Extract the (x, y) coordinate from the center of the cell holding the provided text.  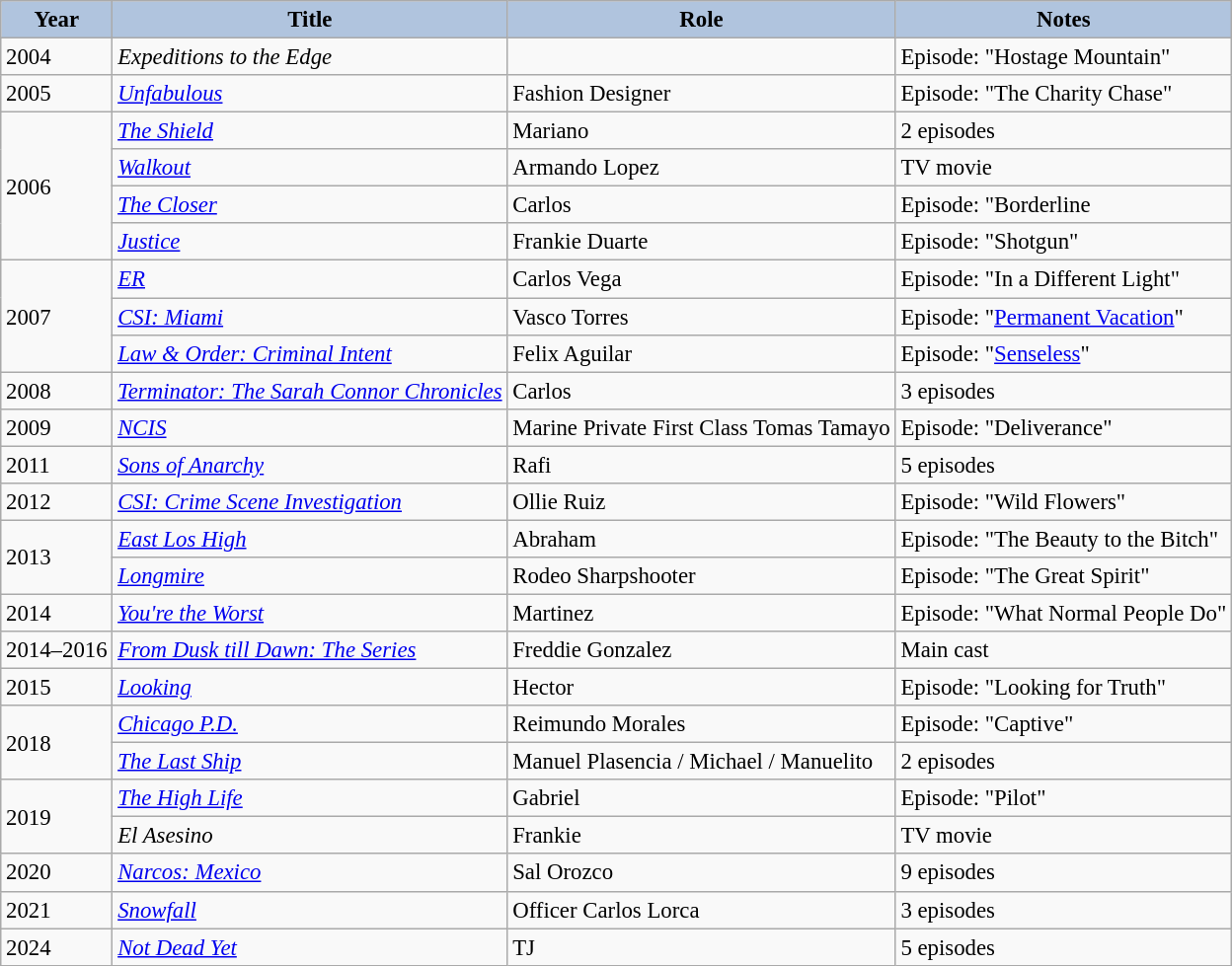
Notes (1063, 20)
Year (57, 20)
Episode: "Pilot" (1063, 798)
Episode: "Looking for Truth" (1063, 688)
Episode: "Wild Flowers" (1063, 502)
2009 (57, 427)
Sons of Anarchy (310, 465)
The High Life (310, 798)
2012 (57, 502)
Gabriel (701, 798)
Episode: "What Normal People Do" (1063, 613)
Felix Aguilar (701, 353)
2007 (57, 316)
2020 (57, 873)
2018 (57, 742)
2008 (57, 391)
Episode: "Captive" (1063, 724)
2019 (57, 817)
Episode: "The Charity Chase" (1063, 94)
NCIS (310, 427)
2005 (57, 94)
El Asesino (310, 836)
2013 (57, 557)
Frankie (701, 836)
Rafi (701, 465)
Frankie Duarte (701, 242)
2011 (57, 465)
Fashion Designer (701, 94)
2014–2016 (57, 650)
Role (701, 20)
Episode: "Hostage Mountain" (1063, 57)
Freddie Gonzalez (701, 650)
Main cast (1063, 650)
Walkout (310, 168)
Snowfall (310, 910)
Sal Orozco (701, 873)
Mariano (701, 131)
Reimundo Morales (701, 724)
2006 (57, 186)
CSI: Crime Scene Investigation (310, 502)
Expeditions to the Edge (310, 57)
Law & Order: Criminal Intent (310, 353)
2015 (57, 688)
Episode: "Permanent Vacation" (1063, 317)
2004 (57, 57)
Longmire (310, 576)
Not Dead Yet (310, 947)
From Dusk till Dawn: The Series (310, 650)
Carlos Vega (701, 279)
TJ (701, 947)
CSI: Miami (310, 317)
2014 (57, 613)
ER (310, 279)
9 episodes (1063, 873)
Chicago P.D. (310, 724)
Narcos: Mexico (310, 873)
Abraham (701, 539)
Justice (310, 242)
Looking (310, 688)
2024 (57, 947)
The Shield (310, 131)
Vasco Torres (701, 317)
You're the Worst (310, 613)
2021 (57, 910)
Armando Lopez (701, 168)
Manuel Plasencia / Michael / Manuelito (701, 762)
Hector (701, 688)
Episode: "Shotgun" (1063, 242)
Rodeo Sharpshooter (701, 576)
Martinez (701, 613)
Marine Private First Class Tomas Tamayo (701, 427)
Episode: "Deliverance" (1063, 427)
Episode: "The Beauty to the Bitch" (1063, 539)
The Last Ship (310, 762)
Title (310, 20)
Episode: "Senseless" (1063, 353)
Ollie Ruiz (701, 502)
East Los High (310, 539)
Episode: "Borderline (1063, 205)
Unfabulous (310, 94)
Officer Carlos Lorca (701, 910)
The Closer (310, 205)
Episode: "In a Different Light" (1063, 279)
Terminator: The Sarah Connor Chronicles (310, 391)
Episode: "The Great Spirit" (1063, 576)
